Scan for the cell matching the given text and deliver its (X, Y) coordinate at center. 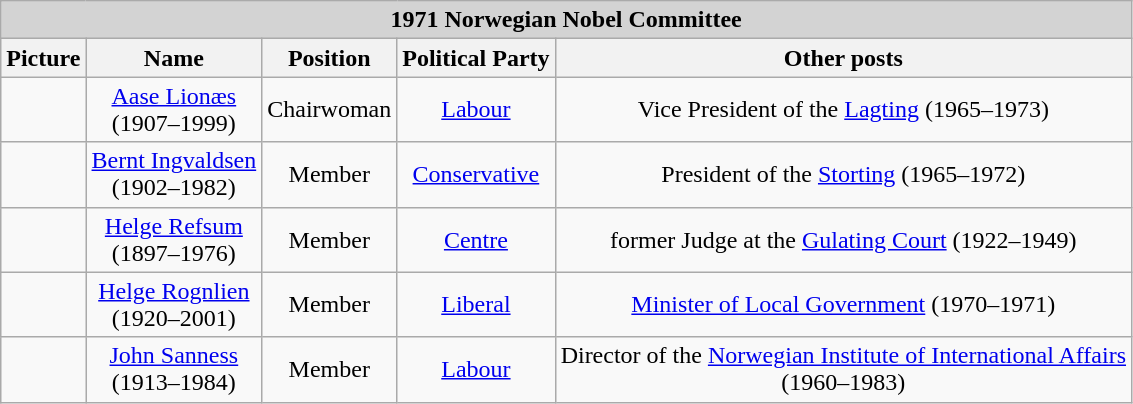
John Sanness (1913–1984) (174, 370)
Chairwoman (330, 110)
Picture (44, 58)
Political Party (476, 58)
Conservative (476, 174)
Position (330, 58)
Name (174, 58)
Minister of Local Government (1970–1971) (843, 304)
1971 Norwegian Nobel Committee (566, 20)
President of the Storting (1965–1972) (843, 174)
Other posts (843, 58)
Aase Lionæs (1907–1999) (174, 110)
Helge Refsum (1897–1976) (174, 240)
Director of the Norwegian Institute of International Affairs (1960–1983) (843, 370)
Helge Rognlien (1920–2001) (174, 304)
Vice President of the Lagting (1965–1973) (843, 110)
Bernt Ingvaldsen (1902–1982) (174, 174)
Liberal (476, 304)
former Judge at the Gulating Court (1922–1949) (843, 240)
Centre (476, 240)
